Identify which cell holds the provided text, then report its [X, Y] central coordinate. 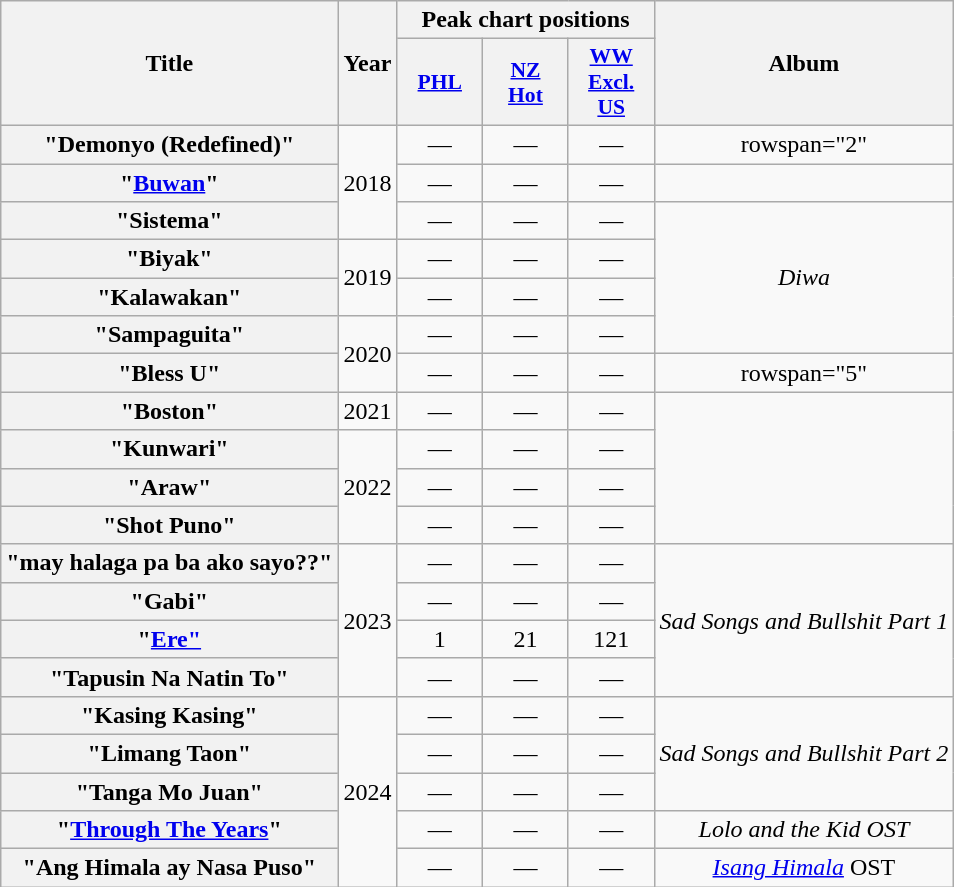
Album [804, 64]
"Tapusin Na Natin To" [170, 677]
Diwa [804, 278]
2021 [368, 411]
"Ere" [170, 639]
"Araw" [170, 487]
Sad Songs and Bullshit Part 2 [804, 753]
Isang Himala OST [804, 868]
"Through The Years" [170, 830]
rowspan="2" [804, 144]
"Kalawakan" [170, 297]
NZHot [526, 82]
Title [170, 64]
PHL [440, 82]
2024 [368, 791]
1 [440, 639]
"Boston" [170, 411]
121 [611, 639]
"Buwan" [170, 183]
"Demonyo (Redefined)" [170, 144]
rowspan="5" [804, 373]
"Gabi" [170, 601]
2020 [368, 354]
Peak chart positions [526, 20]
Lolo and the Kid OST [804, 830]
Year [368, 64]
"Shot Puno" [170, 525]
2023 [368, 620]
2019 [368, 278]
"Sistema" [170, 221]
"Sampaguita" [170, 335]
"Biyak" [170, 259]
"Kasing Kasing" [170, 715]
"may halaga pa ba ako sayo??" [170, 563]
"Tanga Mo Juan" [170, 791]
Sad Songs and Bullshit Part 1 [804, 620]
"Limang Taon" [170, 753]
21 [526, 639]
2018 [368, 182]
WWExcl. US [611, 82]
2022 [368, 487]
"Bless U" [170, 373]
"Ang Himala ay Nasa Puso" [170, 868]
"Kunwari" [170, 449]
